Find where the given text appears and provide that cell's center as (X, Y) coordinate. 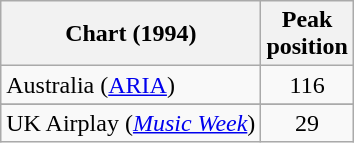
29 (307, 123)
116 (307, 85)
Australia (ARIA) (131, 85)
Chart (1994) (131, 34)
UK Airplay (Music Week) (131, 123)
Peakposition (307, 34)
